Provide the (x, y) coordinate of the cell's center where the given text is located.  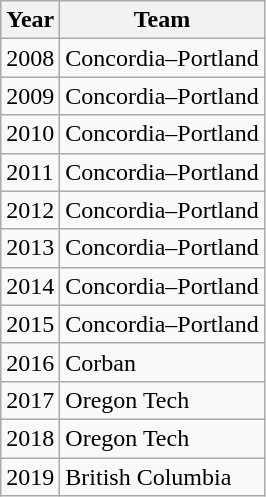
2016 (30, 362)
2013 (30, 248)
2011 (30, 172)
Year (30, 20)
2019 (30, 477)
2017 (30, 400)
Team (162, 20)
2018 (30, 438)
2008 (30, 58)
2009 (30, 96)
2014 (30, 286)
2010 (30, 134)
2012 (30, 210)
British Columbia (162, 477)
2015 (30, 324)
Corban (162, 362)
